Scan for the cell matching the given text and deliver its [X, Y] coordinate at center. 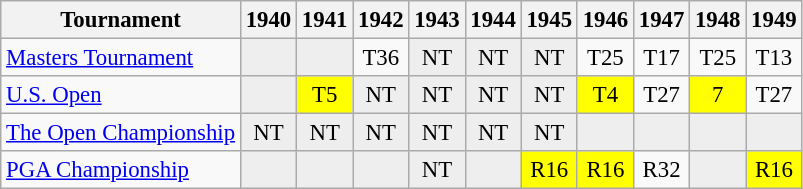
R32 [661, 170]
T36 [381, 58]
1947 [661, 20]
1941 [325, 20]
Masters Tournament [121, 58]
T13 [774, 58]
1945 [549, 20]
T17 [661, 58]
1946 [605, 20]
1949 [774, 20]
U.S. Open [121, 95]
T5 [325, 95]
1940 [268, 20]
1943 [437, 20]
Tournament [121, 20]
The Open Championship [121, 133]
1942 [381, 20]
PGA Championship [121, 170]
7 [718, 95]
1944 [493, 20]
1948 [718, 20]
T4 [605, 95]
